Output the [x, y] coordinate of the center of the cell containing the given text.  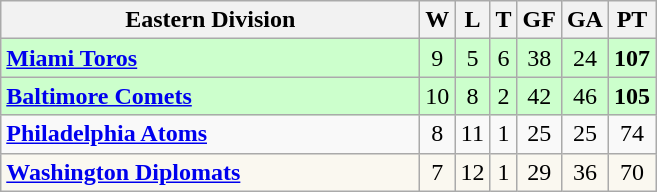
2 [504, 96]
29 [539, 172]
46 [584, 96]
9 [438, 58]
42 [539, 96]
36 [584, 172]
T [504, 20]
W [438, 20]
Philadelphia Atoms [210, 134]
Washington Diplomats [210, 172]
Eastern Division [210, 20]
6 [504, 58]
L [472, 20]
11 [472, 134]
38 [539, 58]
105 [632, 96]
GF [539, 20]
24 [584, 58]
7 [438, 172]
10 [438, 96]
12 [472, 172]
107 [632, 58]
74 [632, 134]
Miami Toros [210, 58]
PT [632, 20]
70 [632, 172]
5 [472, 58]
GA [584, 20]
Baltimore Comets [210, 96]
